Locate the cell with the specified text and output its [x, y] center coordinate. 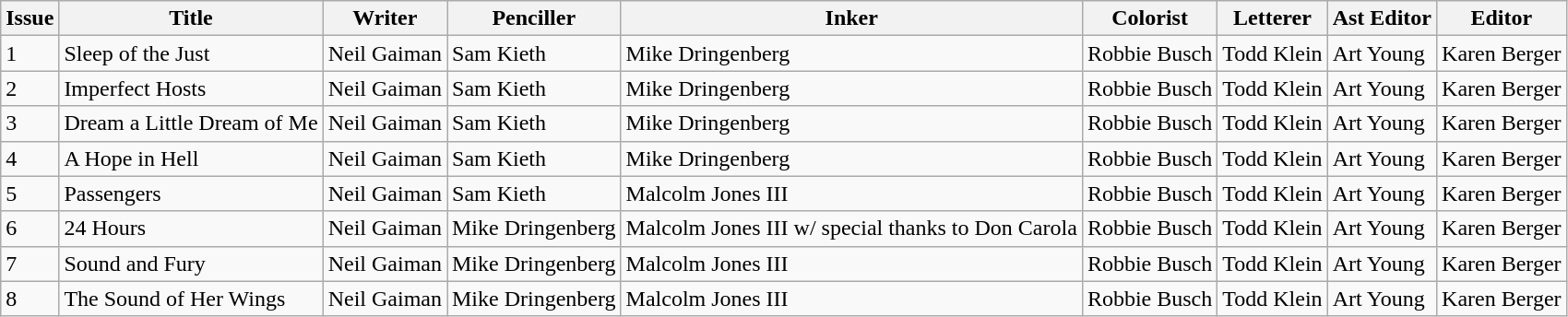
5 [30, 194]
A Hope in Hell [191, 158]
6 [30, 229]
The Sound of Her Wings [191, 299]
Writer [385, 18]
Issue [30, 18]
Sleep of the Just [191, 53]
7 [30, 264]
Dream a Little Dream of Me [191, 123]
24 Hours [191, 229]
Imperfect Hosts [191, 88]
Ast Editor [1382, 18]
Passengers [191, 194]
Colorist [1149, 18]
3 [30, 123]
Editor [1502, 18]
8 [30, 299]
Penciller [533, 18]
Title [191, 18]
4 [30, 158]
1 [30, 53]
Letterer [1273, 18]
Inker [851, 18]
Malcolm Jones III w/ special thanks to Don Carola [851, 229]
2 [30, 88]
Sound and Fury [191, 264]
